Pinpoint the cell where the given text exists, returning its (x, y) midpoint coordinate. 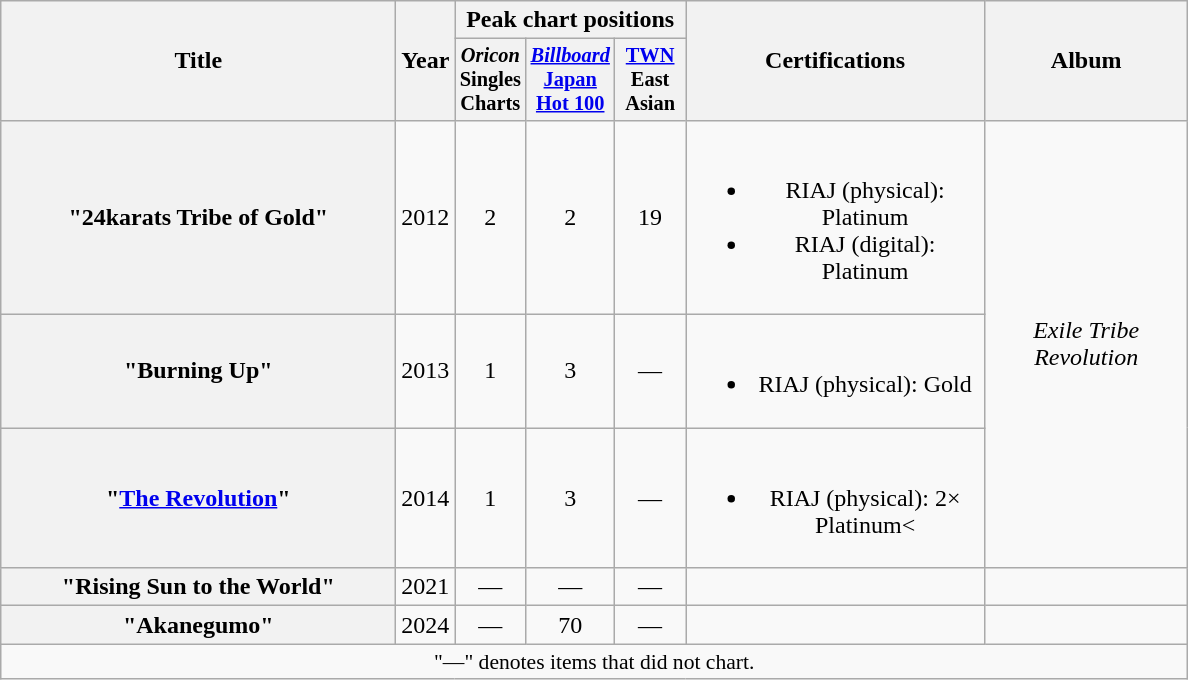
"Rising Sun to the World" (198, 587)
70 (570, 625)
Title (198, 61)
"Akanegumo" (198, 625)
2012 (426, 217)
RIAJ (physical): PlatinumRIAJ (digital): Platinum (836, 217)
2024 (426, 625)
Exile Tribe Revolution (1086, 344)
"24karats Tribe of Gold" (198, 217)
19 (650, 217)
Certifications (836, 61)
"The Revolution" (198, 498)
"Burning Up" (198, 372)
2013 (426, 372)
Oricon Singles Charts (490, 80)
Peak chart positions (570, 20)
RIAJ (physical): Gold (836, 372)
TWN East Asian (650, 80)
RIAJ (physical): 2× Platinum< (836, 498)
Album (1086, 61)
2021 (426, 587)
"—" denotes items that did not chart. (594, 662)
2014 (426, 498)
Year (426, 61)
Billboard Japan Hot 100 (570, 80)
